Output the [x, y] coordinate of the center of the cell containing the given text.  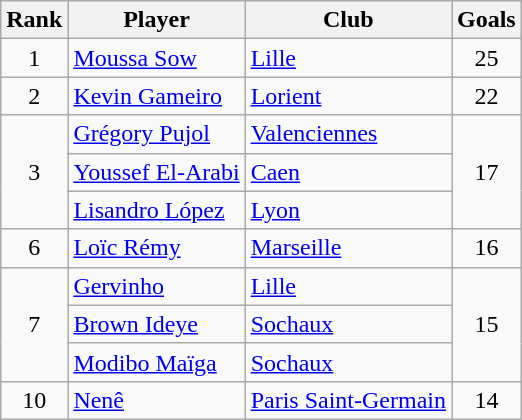
Goals [487, 20]
Lyon [348, 210]
Moussa Sow [156, 58]
25 [487, 58]
Grégory Pujol [156, 134]
Nenê [156, 400]
Caen [348, 172]
17 [487, 172]
7 [34, 324]
Rank [34, 20]
Club [348, 20]
10 [34, 400]
3 [34, 172]
Lorient [348, 96]
Gervinho [156, 286]
Player [156, 20]
Youssef El-Arabi [156, 172]
Kevin Gameiro [156, 96]
Modibo Maïga [156, 362]
Paris Saint-Germain [348, 400]
Marseille [348, 248]
Valenciennes [348, 134]
Lisandro López [156, 210]
Loïc Rémy [156, 248]
15 [487, 324]
14 [487, 400]
22 [487, 96]
1 [34, 58]
16 [487, 248]
2 [34, 96]
Brown Ideye [156, 324]
6 [34, 248]
